Find where the given text appears and provide that cell's center as (x, y) coordinate. 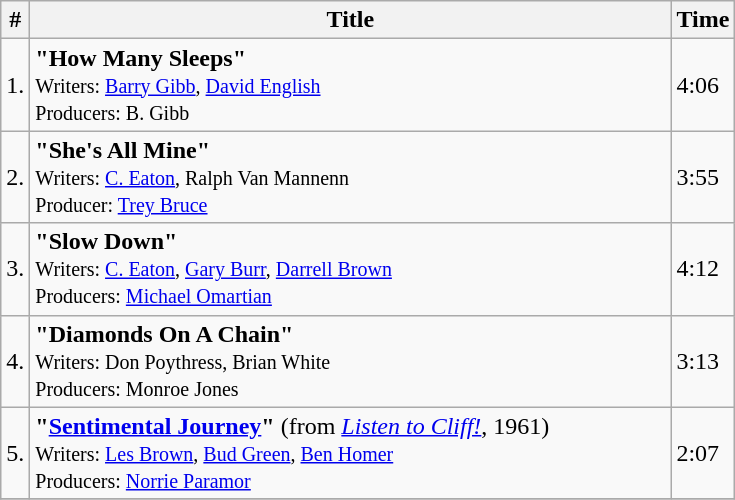
Title (350, 20)
"Diamonds On A Chain"Writers: Don Poythress, Brian WhiteProducers: Monroe Jones (350, 361)
3:13 (703, 361)
3. (16, 269)
4:12 (703, 269)
3:55 (703, 177)
4. (16, 361)
1. (16, 85)
4:06 (703, 85)
2:07 (703, 453)
"Slow Down"Writers: C. Eaton, Gary Burr, Darrell BrownProducers: Michael Omartian (350, 269)
"Sentimental Journey" (from Listen to Cliff!, 1961)Writers: Les Brown, Bud Green, Ben HomerProducers: Norrie Paramor (350, 453)
Time (703, 20)
"She's All Mine"Writers: C. Eaton, Ralph Van MannennProducer: Trey Bruce (350, 177)
5. (16, 453)
"How Many Sleeps"Writers: Barry Gibb, David EnglishProducers: B. Gibb (350, 85)
# (16, 20)
2. (16, 177)
